Search for the cell housing the specified text and yield its (x, y) center coordinate. 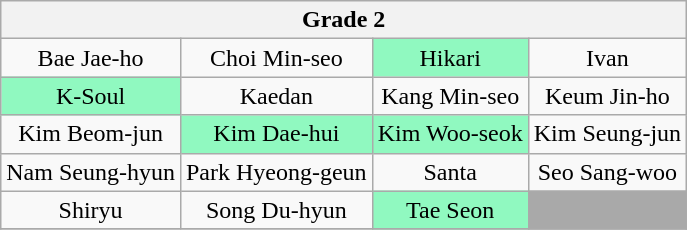
Seo Sang-woo (607, 172)
Song Du-hyun (276, 210)
Shiryu (91, 210)
Kang Min-seo (450, 96)
Grade 2 (344, 20)
Kim Seung-jun (607, 134)
Choi Min-seo (276, 58)
Kim Woo-seok (450, 134)
Kim Beom-jun (91, 134)
Kaedan (276, 96)
Ivan (607, 58)
Santa (450, 172)
Park Hyeong-geun (276, 172)
Nam Seung-hyun (91, 172)
Bae Jae-ho (91, 58)
Hikari (450, 58)
Tae Seon (450, 210)
Keum Jin-ho (607, 96)
Kim Dae-hui (276, 134)
K-Soul (91, 96)
